Return [x, y] of the center of cell containing provided text 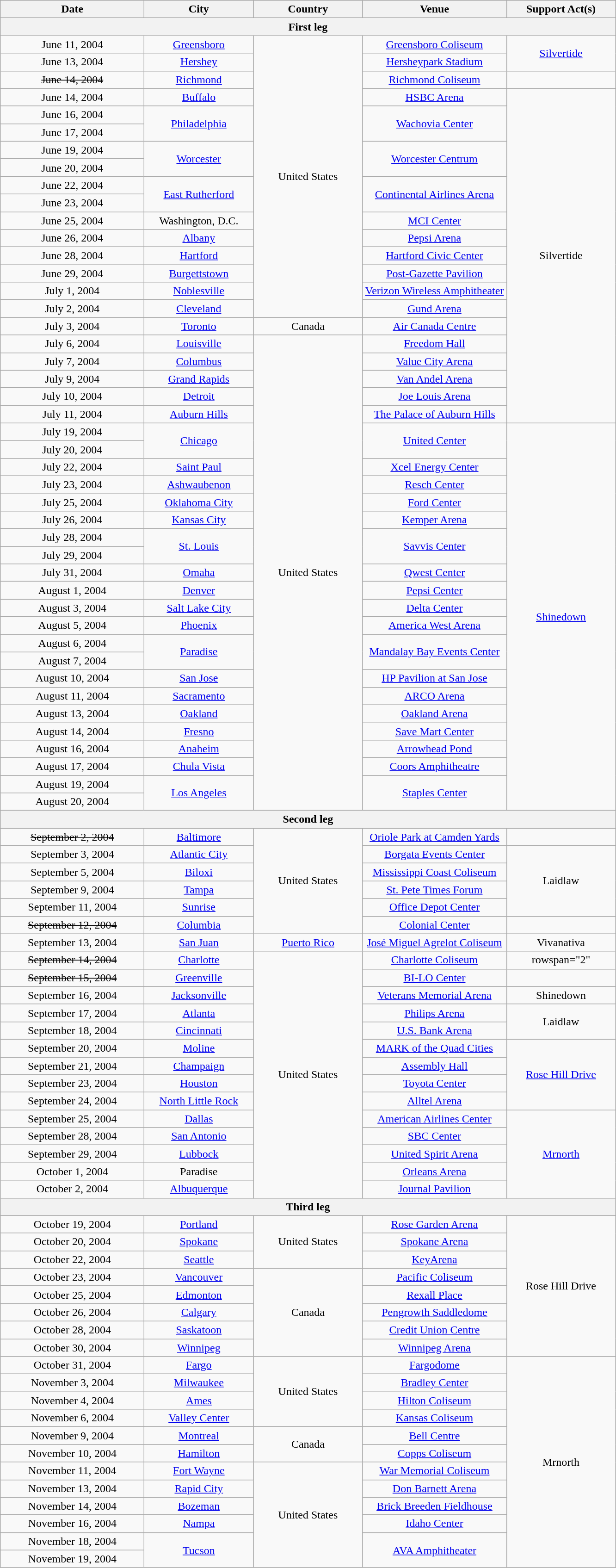
San Jose [199, 678]
August 7, 2004 [72, 661]
Bradley Center [435, 1383]
Champaign [199, 1066]
Burgettstown [199, 273]
September 18, 2004 [72, 1030]
Air Canada Centre [435, 326]
Saint Paul [199, 467]
Tucson [199, 1550]
June 13, 2004 [72, 62]
Hartford [199, 256]
Worcester [199, 159]
June 11, 2004 [72, 44]
Albany [199, 238]
Alltel Arena [435, 1101]
U.S. Bank Arena [435, 1030]
Joe Louis Arena [435, 397]
June 22, 2004 [72, 185]
September 24, 2004 [72, 1101]
Pepsi Arena [435, 238]
June 28, 2004 [72, 256]
Chula Vista [199, 766]
October 31, 2004 [72, 1365]
Houston [199, 1084]
Bell Centre [435, 1436]
Ames [199, 1401]
Save Mart Center [435, 731]
Ashwaubenon [199, 484]
November 13, 2004 [72, 1488]
Louisville [199, 344]
November 9, 2004 [72, 1436]
Venue [435, 9]
July 3, 2004 [72, 326]
Winnipeg Arena [435, 1348]
Milwaukee [199, 1383]
Post-Gazette Pavilion [435, 273]
Pengrowth Saddledome [435, 1312]
Staples Center [435, 793]
Verizon Wireless Amphitheater [435, 291]
October 19, 2004 [72, 1224]
Buffalo [199, 97]
Anaheim [199, 749]
September 11, 2004 [72, 907]
Assembly Hall [435, 1066]
Columbia [199, 925]
Moline [199, 1048]
The Palace of Auburn Hills [435, 414]
Rapid City [199, 1488]
Richmond [199, 80]
Office Depot Center [435, 907]
August 3, 2004 [72, 608]
Third leg [308, 1207]
Value City Arena [435, 361]
Spokane Arena [435, 1242]
June 16, 2004 [72, 115]
Noblesville [199, 291]
Don Barnett Arena [435, 1488]
HP Pavilion at San Jose [435, 678]
Calgary [199, 1312]
Mandalay Bay Events Center [435, 652]
Oakland Arena [435, 713]
November 4, 2004 [72, 1401]
July 19, 2004 [72, 432]
Columbus [199, 361]
September 20, 2004 [72, 1048]
June 25, 2004 [72, 221]
July 2, 2004 [72, 309]
Sunrise [199, 907]
Orleans Arena [435, 1171]
August 6, 2004 [72, 643]
October 25, 2004 [72, 1295]
Kemper Arena [435, 520]
June 29, 2004 [72, 273]
July 22, 2004 [72, 467]
San Juan [199, 942]
September 16, 2004 [72, 995]
Veterans Memorial Arena [435, 995]
Omaha [199, 573]
Pacific Coliseum [435, 1277]
September 25, 2004 [72, 1119]
San Antonio [199, 1136]
Auburn Hills [199, 414]
September 29, 2004 [72, 1154]
Montreal [199, 1436]
July 31, 2004 [72, 573]
August 13, 2004 [72, 713]
Salt Lake City [199, 608]
Oriole Park at Camden Yards [435, 837]
Country [308, 9]
MARK of the Quad Cities [435, 1048]
Copps Coliseum [435, 1453]
July 7, 2004 [72, 361]
Wachovia Center [435, 124]
Pepsi Center [435, 590]
November 6, 2004 [72, 1418]
September 13, 2004 [72, 942]
Detroit [199, 397]
ARCO Arena [435, 696]
Valley Center [199, 1418]
Hershey [199, 62]
Greensboro [199, 44]
Charlotte Coliseum [435, 960]
Dallas [199, 1119]
Phoenix [199, 626]
Portland [199, 1224]
Edmonton [199, 1295]
Fresno [199, 731]
United Spirit Arena [435, 1154]
September 17, 2004 [72, 1013]
September 15, 2004 [72, 978]
October 2, 2004 [72, 1189]
Baltimore [199, 837]
Winnipeg [199, 1348]
July 28, 2004 [72, 538]
Hamilton [199, 1453]
October 26, 2004 [72, 1312]
Sacramento [199, 696]
St. Pete Times Forum [435, 890]
September 14, 2004 [72, 960]
United Center [435, 440]
August 16, 2004 [72, 749]
July 6, 2004 [72, 344]
Philadelphia [199, 124]
Fargodome [435, 1365]
Toyota Center [435, 1084]
Date [72, 9]
HSBC Arena [435, 97]
Atlanta [199, 1013]
Puerto Rico [308, 942]
October 23, 2004 [72, 1277]
Grand Rapids [199, 379]
August 20, 2004 [72, 802]
Bozeman [199, 1506]
Atlantic City [199, 855]
July 25, 2004 [72, 502]
Delta Center [435, 608]
November 16, 2004 [72, 1524]
Vancouver [199, 1277]
East Rutherford [199, 194]
Chicago [199, 440]
City [199, 9]
Continental Airlines Arena [435, 194]
Oklahoma City [199, 502]
June 20, 2004 [72, 167]
Idaho Center [435, 1524]
Xcel Energy Center [435, 467]
October 1, 2004 [72, 1171]
Spokane [199, 1242]
José Miguel Agrelot Coliseum [435, 942]
Journal Pavilion [435, 1189]
October 20, 2004 [72, 1242]
Toronto [199, 326]
MCI Center [435, 221]
Gund Arena [435, 309]
Philips Arena [435, 1013]
August 5, 2004 [72, 626]
Saskatoon [199, 1330]
Vivanativa [561, 942]
Charlotte [199, 960]
Tampa [199, 890]
St. Louis [199, 546]
October 30, 2004 [72, 1348]
Credit Union Centre [435, 1330]
November 3, 2004 [72, 1383]
Fargo [199, 1365]
Second leg [308, 819]
November 18, 2004 [72, 1541]
Brick Breeden Fieldhouse [435, 1506]
BI-LO Center [435, 978]
Borgata Events Center [435, 855]
AVA Amphitheater [435, 1550]
Worcester Centrum [435, 159]
Greenville [199, 978]
Qwest Center [435, 573]
Ford Center [435, 502]
KeyArena [435, 1259]
Nampa [199, 1524]
American Airlines Center [435, 1119]
Biloxi [199, 872]
July 11, 2004 [72, 414]
Kansas Coliseum [435, 1418]
Denver [199, 590]
July 1, 2004 [72, 291]
Cincinnati [199, 1030]
Resch Center [435, 484]
July 9, 2004 [72, 379]
November 14, 2004 [72, 1506]
June 26, 2004 [72, 238]
Arrowhead Pond [435, 749]
Van Andel Arena [435, 379]
Fort Wayne [199, 1471]
North Little Rock [199, 1101]
Richmond Coliseum [435, 80]
Jacksonville [199, 995]
August 17, 2004 [72, 766]
Lubbock [199, 1154]
August 10, 2004 [72, 678]
Cleveland [199, 309]
Kansas City [199, 520]
Hartford Civic Center [435, 256]
August 11, 2004 [72, 696]
September 9, 2004 [72, 890]
September 12, 2004 [72, 925]
Mississippi Coast Coliseum [435, 872]
July 10, 2004 [72, 397]
September 21, 2004 [72, 1066]
July 26, 2004 [72, 520]
July 29, 2004 [72, 555]
October 28, 2004 [72, 1330]
September 23, 2004 [72, 1084]
Support Act(s) [561, 9]
July 23, 2004 [72, 484]
Colonial Center [435, 925]
America West Arena [435, 626]
Savvis Center [435, 546]
Coors Amphitheatre [435, 766]
September 5, 2004 [72, 872]
November 11, 2004 [72, 1471]
Rose Garden Arena [435, 1224]
Hilton Coliseum [435, 1401]
August 19, 2004 [72, 784]
August 14, 2004 [72, 731]
Hersheypark Stadium [435, 62]
Los Angeles [199, 793]
June 17, 2004 [72, 132]
September 28, 2004 [72, 1136]
November 19, 2004 [72, 1559]
October 22, 2004 [72, 1259]
First leg [308, 27]
Freedom Hall [435, 344]
June 23, 2004 [72, 203]
August 1, 2004 [72, 590]
Oakland [199, 713]
Washington, D.C. [199, 221]
November 10, 2004 [72, 1453]
Seattle [199, 1259]
War Memorial Coliseum [435, 1471]
SBC Center [435, 1136]
rowspan="2" [561, 960]
September 3, 2004 [72, 855]
Albuquerque [199, 1189]
Rexall Place [435, 1295]
Greensboro Coliseum [435, 44]
September 2, 2004 [72, 837]
July 20, 2004 [72, 449]
June 19, 2004 [72, 150]
